Find where the given text appears and provide that cell's center as (X, Y) coordinate. 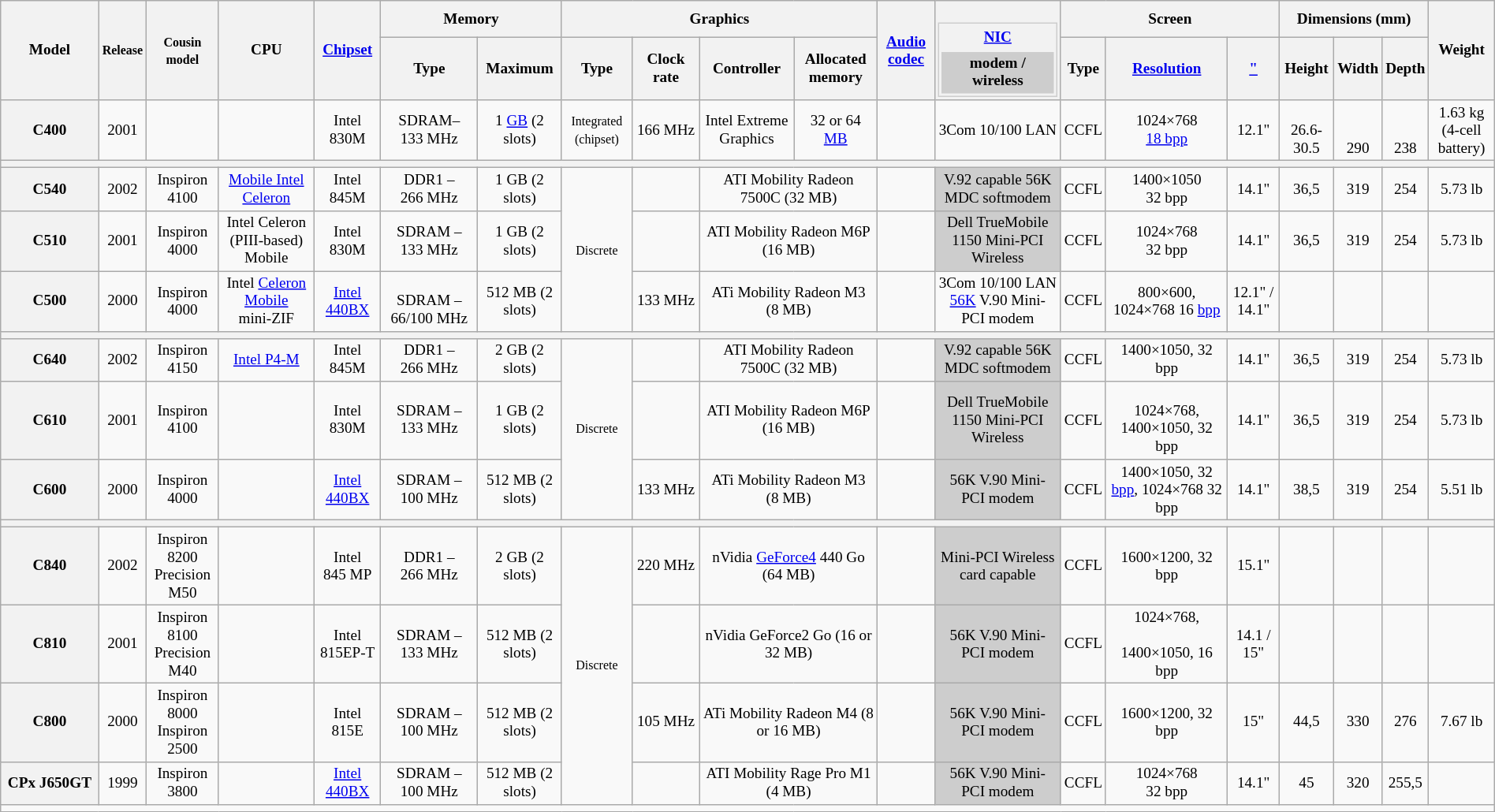
Chipset (348, 50)
C540 (50, 189)
SDRAM – 66/100 MHz (429, 301)
7.67 lb (1462, 722)
Cousin model (183, 50)
NIC modem / wireless (997, 50)
modem / wireless (997, 73)
Depth (1405, 69)
255,5 (1405, 783)
Intel Celeron (PIII-based) Mobile (267, 241)
C640 (50, 359)
SDRAM– 133 MHz (429, 131)
ATI Mobility Rage Pro M1 (4 MB) (789, 783)
Width (1358, 69)
Inspiron 4150 (183, 359)
Inspiron 8100Precision M40 (183, 645)
Clock rate (666, 69)
CPU (267, 50)
Audio codec (907, 50)
15.1" (1254, 566)
Intel 845 MP (348, 566)
Intel 815EP-T (348, 645)
nVidia GeForce4 440 Go (64 MB) (789, 566)
C800 (50, 722)
220 MHz (666, 566)
Controller (746, 69)
800×600, 1024×768 16 bpp (1166, 301)
44,5 (1306, 722)
ATi Mobility Radeon M4 (8 or 16 MB) (789, 722)
nVidia GeForce2 Go (16 or 32 MB) (789, 645)
290 (1358, 131)
Screen (1170, 19)
330 (1358, 722)
Intel P4-M (267, 359)
C500 (50, 301)
45 (1306, 783)
Dimensions (mm) (1354, 19)
C840 (50, 566)
Resolution (1166, 69)
14.1 / 15" (1254, 645)
1400×105032 bpp (1166, 189)
1999 (123, 783)
1.63 kg(4-cell battery) (1462, 131)
Intel Celeron Mobilemini-ZIF (267, 301)
1024×768, 1400×1050, 32 bpp (1166, 419)
Mobile Intel Celeron (267, 189)
Release (123, 50)
Mini-PCI Wireless card capable (997, 566)
26.6-30.5 (1306, 131)
320 (1358, 783)
Integrated (chipset) (597, 131)
Intel Extreme Graphics (746, 131)
Weight (1462, 50)
Allocated memory (836, 69)
NIC (997, 37)
1024×768, 1400×1050, 16 bpp (1166, 645)
CPx J650GT (50, 783)
1024×76818 bpp (1166, 131)
12.1" / 14.1" (1254, 301)
Inspiron 8000Inspiron 2500 (183, 722)
1400×1050, 32 bpp, 1024×768 32 bpp (1166, 490)
3Com 10/100 LAN56K V.90 Mini-PCI modem (997, 301)
15" (1254, 722)
Inspiron 3800 (183, 783)
32 or 64 MB (836, 131)
276 (1405, 722)
" (1254, 69)
3Com 10/100 LAN (997, 131)
C610 (50, 419)
238 (1405, 131)
Memory (472, 19)
166 MHz (666, 131)
Intel 815E (348, 722)
105 MHz (666, 722)
38,5 (1306, 490)
C400 (50, 131)
Height (1306, 69)
12.1" (1254, 131)
Graphics (719, 19)
5.51 lb (1462, 490)
C510 (50, 241)
Model (50, 50)
Inspiron 8200Precision M50 (183, 566)
1400×1050, 32 bpp (1166, 359)
C810 (50, 645)
Maximum (520, 69)
C600 (50, 490)
